For the text-containing cell, return its midpoint in [X, Y] coordinate format. 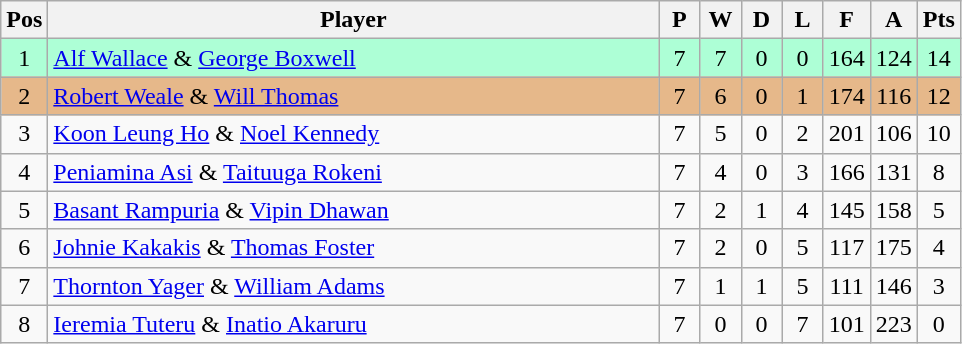
158 [894, 210]
146 [894, 286]
W [720, 20]
111 [846, 286]
10 [938, 134]
116 [894, 96]
101 [846, 324]
Pos [24, 20]
201 [846, 134]
Player [354, 20]
Johnie Kakakis & Thomas Foster [354, 248]
166 [846, 172]
Basant Rampuria & Vipin Dhawan [354, 210]
117 [846, 248]
14 [938, 58]
175 [894, 248]
F [846, 20]
Pts [938, 20]
131 [894, 172]
Thornton Yager & William Adams [354, 286]
106 [894, 134]
A [894, 20]
D [762, 20]
Ieremia Tuteru & Inatio Akaruru [354, 324]
124 [894, 58]
164 [846, 58]
Koon Leung Ho & Noel Kennedy [354, 134]
Peniamina Asi & Taituuga Rokeni [354, 172]
223 [894, 324]
12 [938, 96]
P [680, 20]
Robert Weale & Will Thomas [354, 96]
174 [846, 96]
Alf Wallace & George Boxwell [354, 58]
145 [846, 210]
L [802, 20]
